Locate the cell with the specified text and output its (X, Y) center coordinate. 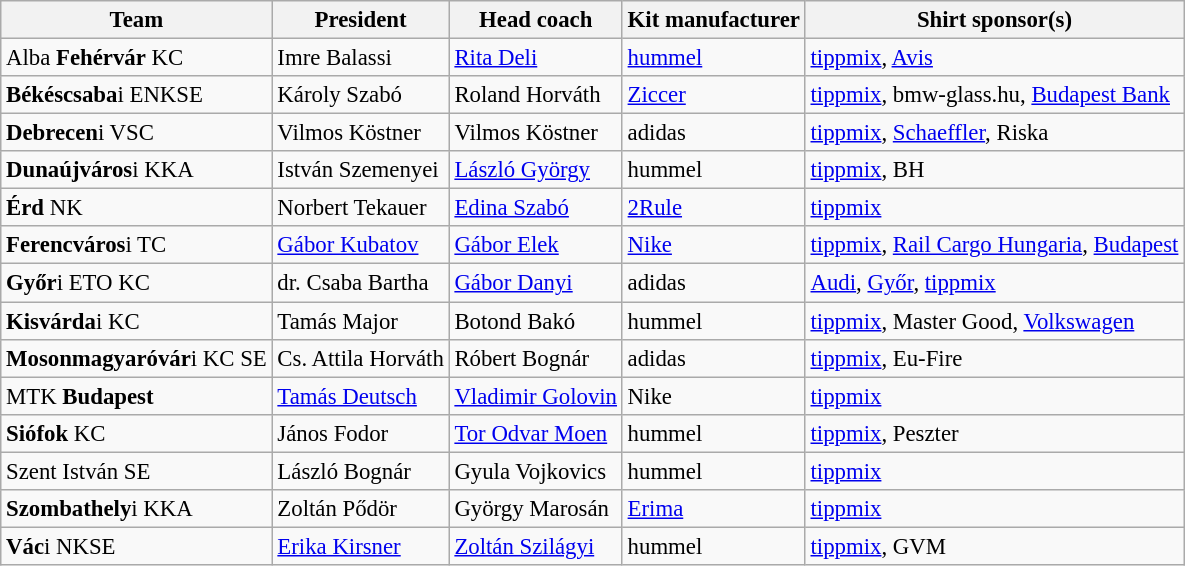
Botond Bakó (536, 321)
tippmix, Master Good, Volkswagen (994, 321)
Ferencvárosi TC (136, 245)
Kit manufacturer (714, 20)
László Bognár (360, 471)
Győri ETO KC (136, 283)
Békéscsabai ENKSE (136, 95)
Head coach (536, 20)
Tor Odvar Moen (536, 433)
Tamás Major (360, 321)
Cs. Attila Horváth (360, 358)
2Rule (714, 208)
tippmix, Peszter (994, 433)
Erima (714, 509)
László György (536, 170)
Debreceni VSC (136, 133)
Mosonmagyaróvári KC SE (136, 358)
Károly Szabó (360, 95)
István Szemenyei (360, 170)
tippmix, Rail Cargo Hungaria, Budapest (994, 245)
Kisvárdai KC (136, 321)
Rita Deli (536, 58)
tippmix, Avis (994, 58)
tippmix, bmw-glass.hu, Budapest Bank (994, 95)
Érd NK (136, 208)
Siófok KC (136, 433)
tippmix, GVM (994, 546)
dr. Csaba Bartha (360, 283)
Gábor Elek (536, 245)
Edina Szabó (536, 208)
MTK Budapest (136, 396)
Zoltán Szilágyi (536, 546)
Erika Kirsner (360, 546)
Alba Fehérvár KC (136, 58)
Zoltán Pődör (360, 509)
Szent István SE (136, 471)
Gábor Kubatov (360, 245)
János Fodor (360, 433)
Shirt sponsor(s) (994, 20)
tippmix, BH (994, 170)
Váci NKSE (136, 546)
Vladimir Golovin (536, 396)
Róbert Bognár (536, 358)
György Marosán (536, 509)
Team (136, 20)
Dunaújvárosi KKA (136, 170)
Roland Horváth (536, 95)
tippmix, Eu-Fire (994, 358)
Imre Balassi (360, 58)
Tamás Deutsch (360, 396)
Norbert Tekauer (360, 208)
Gyula Vojkovics (536, 471)
Ziccer (714, 95)
Szombathelyi KKA (136, 509)
tippmix, Schaeffler, Riska (994, 133)
Audi, Győr, tippmix (994, 283)
Gábor Danyi (536, 283)
President (360, 20)
